Determine the [x, y] coordinate at the center of the cell enclosing the given text.  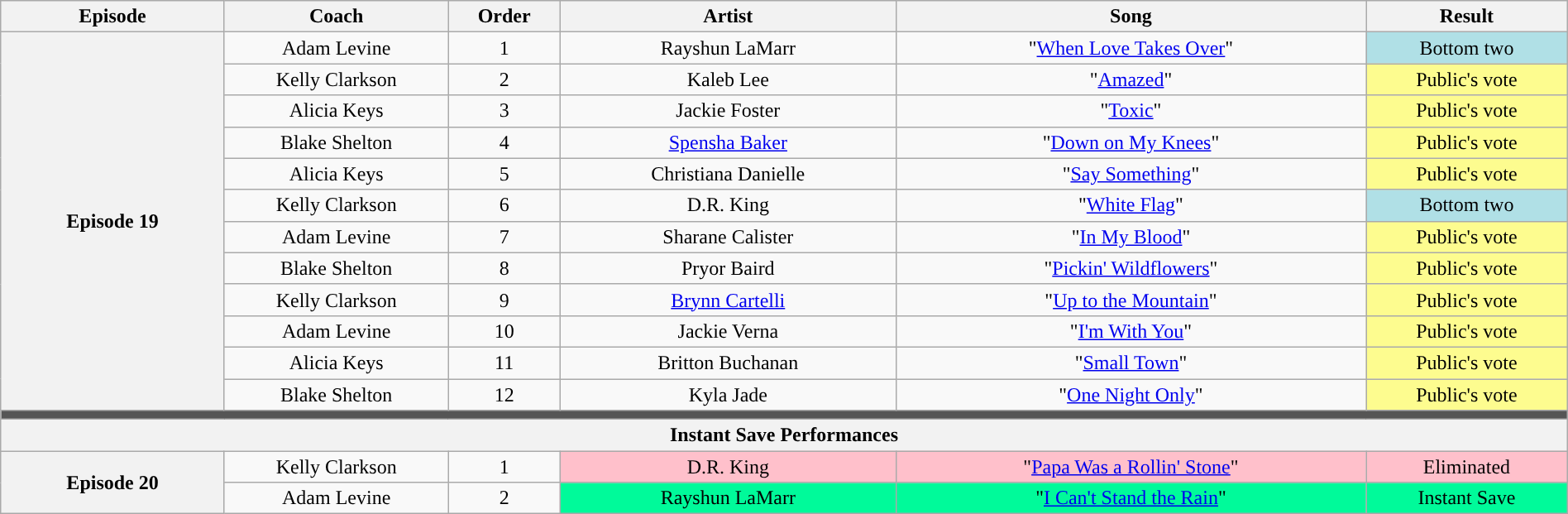
Episode [112, 17]
Instant Save [1467, 498]
Christiana Danielle [728, 174]
Jackie Foster [728, 111]
Britton Buchanan [728, 363]
"I'm With You" [1131, 331]
"Small Town" [1131, 363]
Result [1467, 17]
"When Love Takes Over" [1131, 48]
"Up to the Mountain" [1131, 300]
"White Flag" [1131, 205]
Order [504, 17]
4 [504, 142]
"One Night Only" [1131, 395]
11 [504, 363]
9 [504, 300]
Episode 19 [112, 222]
Artist [728, 17]
Sharane Calister [728, 237]
Spensha Baker [728, 142]
Instant Save Performances [784, 435]
6 [504, 205]
5 [504, 174]
10 [504, 331]
"Toxic" [1131, 111]
12 [504, 395]
"Papa Was a Rollin' Stone" [1131, 467]
Coach [336, 17]
3 [504, 111]
Pryor Baird [728, 268]
"In My Blood" [1131, 237]
"Down on My Knees" [1131, 142]
Brynn Cartelli [728, 300]
7 [504, 237]
Jackie Verna [728, 331]
Kyla Jade [728, 395]
"I Can't Stand the Rain" [1131, 498]
"Amazed" [1131, 79]
Kaleb Lee [728, 79]
"Say Something" [1131, 174]
Episode 20 [112, 483]
8 [504, 268]
Eliminated [1467, 467]
Song [1131, 17]
"Pickin' Wildflowers" [1131, 268]
